Extract the (x, y) coordinate from the center of the cell holding the provided text.  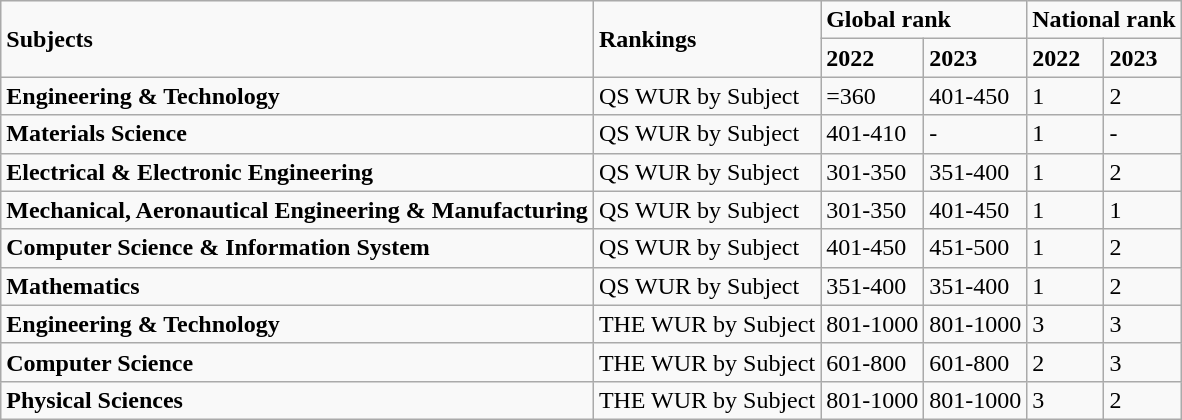
=360 (872, 96)
Computer Science & Information System (298, 248)
National rank (1104, 20)
Mechanical, Aeronautical Engineering & Manufacturing (298, 210)
Rankings (706, 39)
Computer Science (298, 362)
451-500 (976, 248)
Mathematics (298, 286)
401-410 (872, 134)
Electrical & Electronic Engineering (298, 172)
Subjects (298, 39)
Global rank (924, 20)
Materials Science (298, 134)
Physical Sciences (298, 400)
